Detect which cell encompasses the target text, then output its (X, Y) center coordinate. 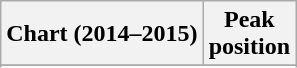
Chart (2014–2015) (102, 34)
Peakposition (249, 34)
